Return (X, Y) of the center of cell containing provided text 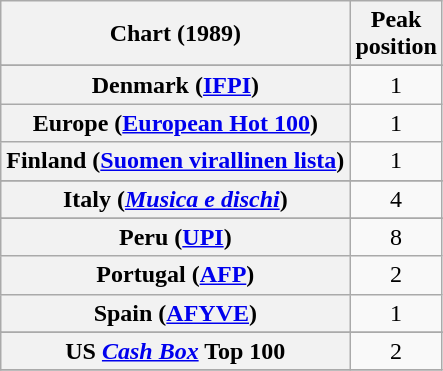
Finland (Suomen virallinen lista) (176, 161)
Denmark (IFPI) (176, 85)
Europe (European Hot 100) (176, 123)
4 (396, 199)
Italy (Musica e dischi) (176, 199)
Portugal (AFP) (176, 275)
Peru (UPI) (176, 237)
8 (396, 237)
US Cash Box Top 100 (176, 351)
Peakposition (396, 34)
Spain (AFYVE) (176, 313)
Chart (1989) (176, 34)
